Return (x, y) of the center of cell containing provided text 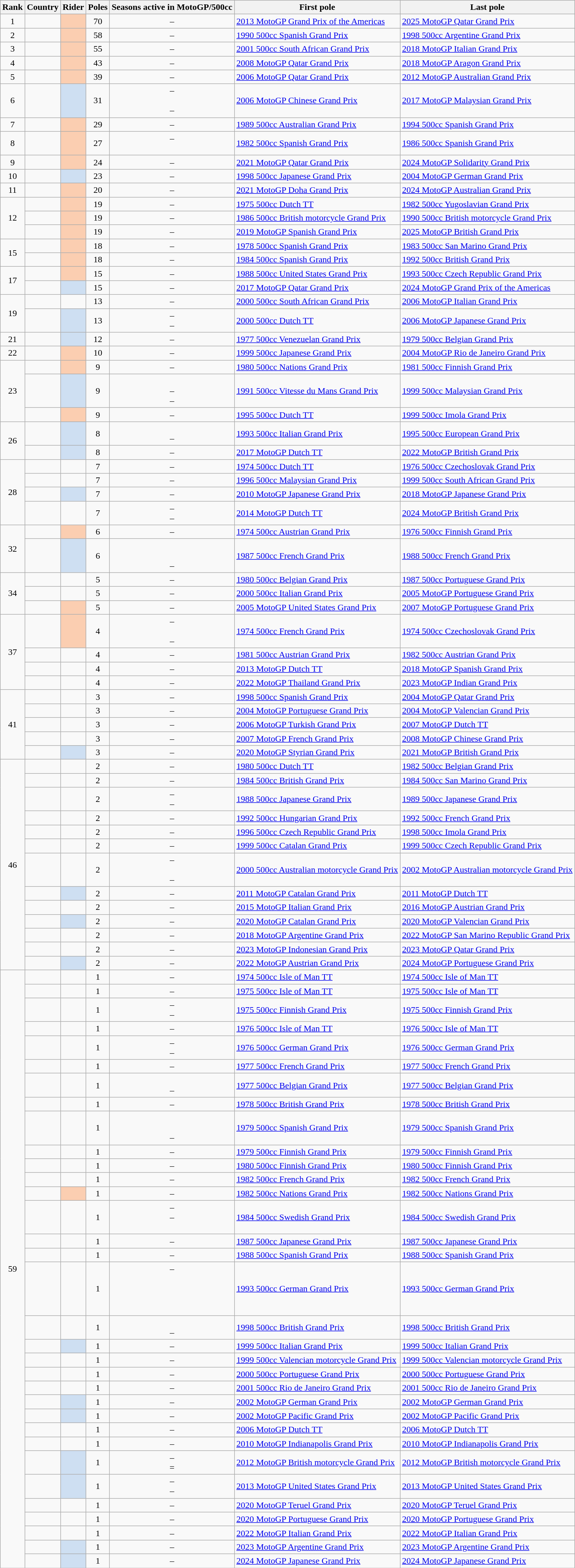
22 (12, 353)
2024 MotoGP Grand Prix of the Americas (487, 288)
2006 MotoGP Italian Grand Prix (487, 301)
1989 500cc Japanese Grand Prix (487, 799)
2025 MotoGP Qatar Grand Prix (487, 21)
2014 MotoGP Dutch TT (317, 513)
1999 500cc Japanese Grand Prix (317, 353)
–= (172, 1463)
2022 MotoGP Thailand Grand Prix (317, 683)
2004 MotoGP German Grand Prix (487, 176)
1986 500cc British motorcycle Grand Prix (317, 218)
1988 500cc Japanese Grand Prix (317, 799)
1999 500cc Czech Republic Grand Prix (487, 846)
2018 MotoGP Aragon Grand Prix (487, 63)
1998 500cc Imola Grand Prix (487, 832)
41 (12, 724)
2006 MotoGP Chinese Grand Prix (317, 101)
1988 500cc French Grand Prix (487, 556)
2000 500cc Dutch TT (317, 320)
1999 500cc South African Grand Prix (487, 480)
2021 MotoGP Doha Grand Prix (317, 190)
2020 MotoGP Styrian Grand Prix (317, 753)
1980 500cc Nations Grand Prix (317, 367)
2018 MotoGP Italian Grand Prix (487, 49)
2007 MotoGP Portuguese Grand Prix (487, 607)
2007 MotoGP French Grand Prix (317, 739)
11 (12, 190)
2022 MotoGP San Marino Republic Grand Prix (487, 935)
2021 MotoGP Qatar Grand Prix (317, 162)
1995 500cc Dutch TT (317, 414)
31 (98, 101)
2013 MotoGP Dutch TT (317, 669)
43 (98, 63)
1987 500cc Portuguese Grand Prix (487, 579)
2022 MotoGP British Grand Prix (487, 452)
2008 MotoGP Qatar Grand Prix (317, 63)
2018 MotoGP Japanese Grand Prix (487, 494)
2005 MotoGP United States Grand Prix (317, 607)
24 (98, 162)
27 (98, 143)
1994 500cc Spanish Grand Prix (487, 124)
1996 500cc Malaysian Grand Prix (317, 480)
Country (43, 7)
2023 MotoGP Indonesian Grand Prix (317, 949)
1974 500cc Czechoslovak Grand Prix (487, 631)
70 (98, 21)
1981 500cc Finnish Grand Prix (487, 367)
55 (98, 49)
1982 500cc Belgian Grand Prix (487, 766)
1995 500cc European Grand Prix (487, 433)
1999 500cc Catalan Grand Prix (317, 846)
59 (12, 1269)
2004 MotoGP Qatar Grand Prix (487, 697)
1982 500cc Yugoslavian Grand Prix (487, 204)
2017 MotoGP Malaysian Grand Prix (487, 101)
2004 MotoGP Portuguese Grand Prix (317, 710)
37 (12, 652)
2000 500cc Italian Grand Prix (317, 593)
1980 500cc Dutch TT (317, 766)
2006 MotoGP Japanese Grand Prix (487, 320)
1986 500cc Spanish Grand Prix (487, 143)
2023 MotoGP Indian Grand Prix (487, 683)
28 (12, 492)
1979 500cc Belgian Grand Prix (487, 339)
1998 500cc Japanese Grand Prix (317, 176)
34 (12, 593)
2022 MotoGP Austrian Grand Prix (317, 963)
32 (12, 549)
1993 500cc Italian Grand Prix (317, 433)
2021 MotoGP British Grand Prix (487, 753)
1999 500cc Malaysian Grand Prix (487, 391)
1980 500cc Belgian Grand Prix (317, 579)
2010 MotoGP Japanese Grand Prix (317, 494)
2012 MotoGP Australian Grand Prix (487, 77)
2024 MotoGP Portuguese Grand Prix (487, 963)
21 (12, 339)
1974 500cc Dutch TT (317, 466)
1991 500cc Vitesse du Mans Grand Prix (317, 391)
2006 MotoGP Turkish Grand Prix (317, 724)
1999 500cc Imola Grand Prix (487, 414)
1982 500cc Spanish Grand Prix (317, 143)
2001 500cc South African Grand Prix (317, 49)
2024 MotoGP Australian Grand Prix (487, 190)
1998 500cc Spanish Grand Prix (317, 697)
2004 MotoGP Rio de Janeiro Grand Prix (487, 353)
2016 MotoGP Austrian Grand Prix (487, 907)
Rider (74, 7)
Last pole (487, 7)
1981 500cc Austrian Grand Prix (317, 655)
2017 MotoGP Dutch TT (317, 452)
2024 MotoGP British Grand Prix (487, 513)
46 (12, 865)
1987 500cc French Grand Prix (317, 556)
39 (98, 77)
2011 MotoGP Dutch TT (487, 893)
17 (12, 281)
1988 500cc United States Grand Prix (317, 274)
1992 500cc French Grand Prix (487, 818)
1984 500cc San Marino Grand Prix (487, 780)
1996 500cc Czech Republic Grand Prix (317, 832)
2007 MotoGP Dutch TT (487, 724)
2002 MotoGP Australian motorcycle Grand Prix (487, 870)
1993 500cc Czech Republic Grand Prix (487, 274)
1975 500cc Dutch TT (317, 204)
1974 500cc Austrian Grand Prix (317, 532)
1992 500cc British Grand Prix (487, 260)
2000 500cc South African Grand Prix (317, 301)
First pole (317, 7)
1989 500cc Australian Grand Prix (317, 124)
2008 MotoGP Chinese Grand Prix (487, 739)
2006 MotoGP Qatar Grand Prix (317, 77)
2005 MotoGP Portuguese Grand Prix (487, 593)
2011 MotoGP Catalan Grand Prix (317, 893)
1978 500cc Spanish Grand Prix (317, 246)
2004 MotoGP Valencian Grand Prix (487, 710)
1984 500cc Spanish Grand Prix (317, 260)
2013 MotoGP Grand Prix of the Americas (317, 21)
2017 MotoGP Qatar Grand Prix (317, 288)
1976 500cc Czechoslovak Grand Prix (487, 466)
1984 500cc British Grand Prix (317, 780)
1998 500cc Argentine Grand Prix (487, 35)
2020 MotoGP Catalan Grand Prix (317, 921)
Poles (98, 7)
58 (98, 35)
2019 MotoGP Spanish Grand Prix (317, 232)
1982 500cc Austrian Grand Prix (487, 655)
Rank (12, 7)
1983 500cc San Marino Grand Prix (487, 246)
2015 MotoGP Italian Grand Prix (317, 907)
1977 500cc Venezuelan Grand Prix (317, 339)
2025 MotoGP British Grand Prix (487, 232)
2023 MotoGP Qatar Grand Prix (487, 949)
1976 500cc Finnish Grand Prix (487, 532)
1974 500cc French Grand Prix (317, 631)
2018 MotoGP Spanish Grand Prix (487, 669)
20 (98, 190)
1990 500cc British motorcycle Grand Prix (487, 218)
1990 500cc Spanish Grand Prix (317, 35)
1992 500cc Hungarian Grand Prix (317, 818)
2000 500cc Australian motorcycle Grand Prix (317, 870)
2024 MotoGP Solidarity Grand Prix (487, 162)
29 (98, 124)
2018 MotoGP Argentine Grand Prix (317, 935)
2020 MotoGP Valencian Grand Prix (487, 921)
Seasons active in MotoGP/500cc (172, 7)
26 (12, 440)
